Locate the cell with the specified text and output its (X, Y) center coordinate. 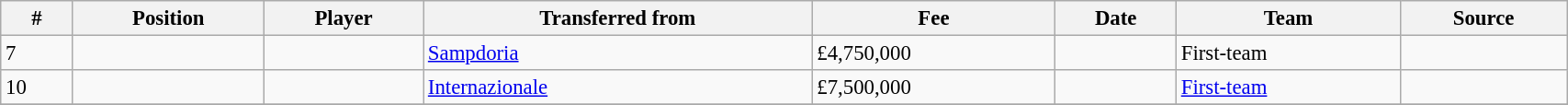
Sampdoria (617, 53)
Team (1288, 18)
Position (169, 18)
Player (344, 18)
£7,500,000 (933, 87)
Source (1484, 18)
Transferred from (617, 18)
Internazionale (617, 87)
10 (37, 87)
Date (1116, 18)
£4,750,000 (933, 53)
# (37, 18)
7 (37, 53)
Fee (933, 18)
